Detect which cell encompasses the target text, then output its (x, y) center coordinate. 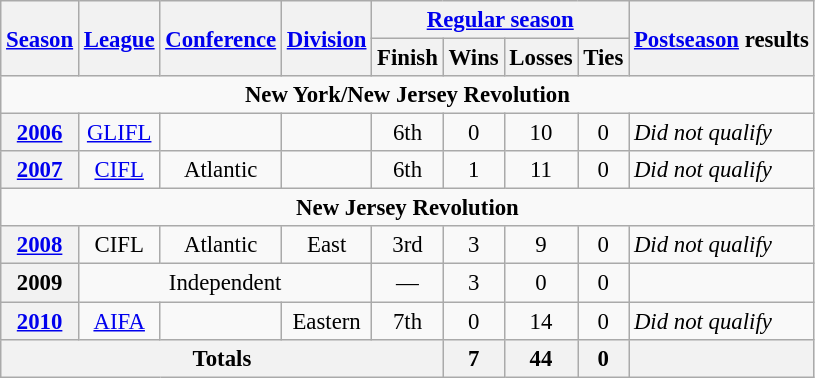
Finish (408, 58)
Eastern (326, 321)
3rd (408, 245)
7th (408, 321)
Totals (222, 358)
AIFA (118, 321)
2007 (40, 170)
2008 (40, 245)
Independent (224, 283)
GLIFL (118, 133)
— (408, 283)
14 (541, 321)
League (118, 38)
Season (40, 38)
9 (541, 245)
Wins (474, 58)
7 (474, 358)
Regular season (500, 20)
2010 (40, 321)
10 (541, 133)
2009 (40, 283)
New Jersey Revolution (408, 208)
Division (326, 38)
Ties (604, 58)
Postseason results (722, 38)
New York/New Jersey Revolution (408, 95)
East (326, 245)
Conference (221, 38)
2006 (40, 133)
11 (541, 170)
44 (541, 358)
Losses (541, 58)
1 (474, 170)
